Search for the cell housing the specified text and yield its [x, y] center coordinate. 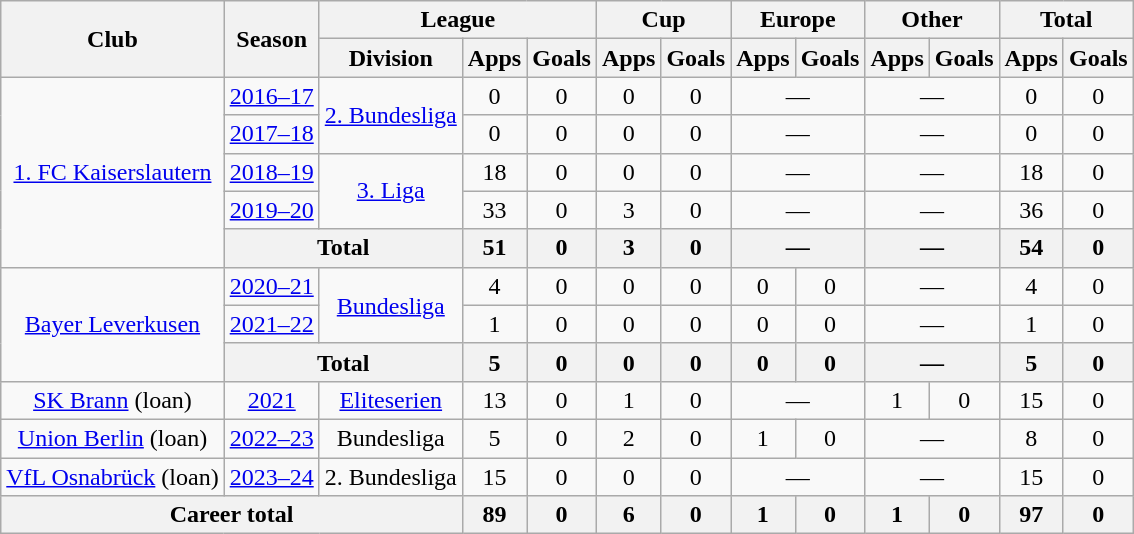
League [458, 20]
Club [112, 39]
2023–24 [272, 477]
SK Brann (loan) [112, 400]
Division [390, 58]
Career total [232, 515]
33 [494, 210]
54 [1031, 248]
Other [932, 20]
VfL Osnabrück (loan) [112, 477]
2018–19 [272, 172]
36 [1031, 210]
1. FC Kaiserslautern [112, 172]
Eliteserien [390, 400]
Cup [663, 20]
2021–22 [272, 324]
6 [628, 515]
2 [628, 438]
Season [272, 39]
3. Liga [390, 191]
89 [494, 515]
2020–21 [272, 286]
2022–23 [272, 438]
Union Berlin (loan) [112, 438]
97 [1031, 515]
13 [494, 400]
8 [1031, 438]
2021 [272, 400]
51 [494, 248]
2017–18 [272, 134]
2019–20 [272, 210]
Europe [798, 20]
Bayer Leverkusen [112, 324]
2016–17 [272, 96]
